Extract the [X, Y] coordinate from the center of the cell holding the provided text.  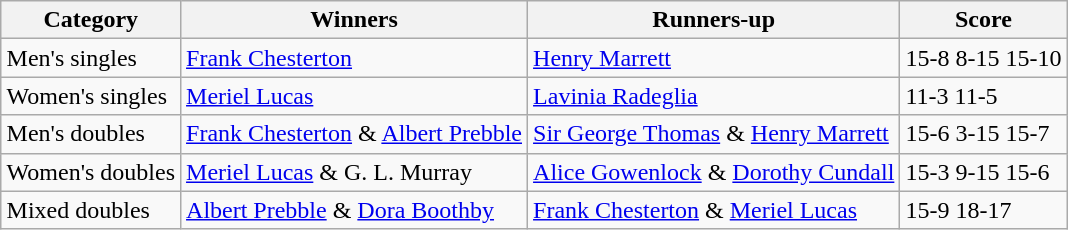
Women's singles [90, 96]
Sir George Thomas & Henry Marrett [714, 134]
Meriel Lucas [354, 96]
Henry Marrett [714, 58]
15-3 9-15 15-6 [984, 172]
Frank Chesterton & Albert Prebble [354, 134]
Lavinia Radeglia [714, 96]
Meriel Lucas & G. L. Murray [354, 172]
Men's doubles [90, 134]
Frank Chesterton [354, 58]
Score [984, 20]
Frank Chesterton & Meriel Lucas [714, 210]
15-8 8-15 15-10 [984, 58]
15-6 3-15 15-7 [984, 134]
Alice Gowenlock & Dorothy Cundall [714, 172]
Women's doubles [90, 172]
Men's singles [90, 58]
Runners-up [714, 20]
Winners [354, 20]
Mixed doubles [90, 210]
11-3 11-5 [984, 96]
Albert Prebble & Dora Boothby [354, 210]
Category [90, 20]
15-9 18-17 [984, 210]
